Scan for the cell matching the given text and deliver its (x, y) coordinate at center. 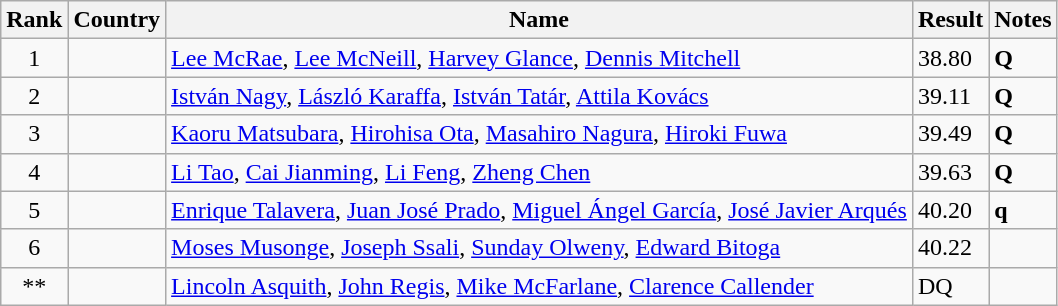
Lee McRae, Lee McNeill, Harvey Glance, Dennis Mitchell (540, 58)
Moses Musonge, Joseph Ssali, Sunday Olweny, Edward Bitoga (540, 248)
39.11 (950, 96)
Result (950, 20)
Rank (34, 20)
2 (34, 96)
39.63 (950, 172)
4 (34, 172)
6 (34, 248)
5 (34, 210)
Notes (1023, 20)
Name (540, 20)
Lincoln Asquith, John Regis, Mike McFarlane, Clarence Callender (540, 286)
40.22 (950, 248)
40.20 (950, 210)
Enrique Talavera, Juan José Prado, Miguel Ángel García, José Javier Arqués (540, 210)
Li Tao, Cai Jianming, Li Feng, Zheng Chen (540, 172)
** (34, 286)
1 (34, 58)
39.49 (950, 134)
Kaoru Matsubara, Hirohisa Ota, Masahiro Nagura, Hiroki Fuwa (540, 134)
q (1023, 210)
38.80 (950, 58)
István Nagy, László Karaffa, István Tatár, Attila Kovács (540, 96)
Country (117, 20)
DQ (950, 286)
3 (34, 134)
